Find where the given text appears and provide that cell's center as (x, y) coordinate. 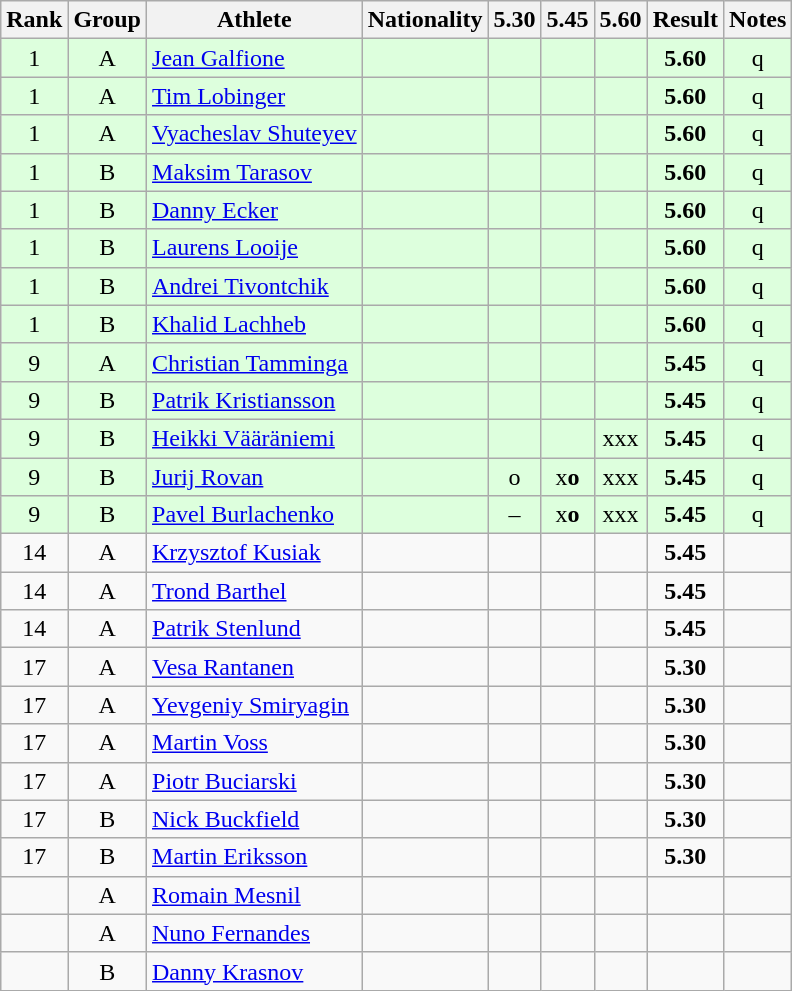
Danny Ecker (255, 210)
Vyacheslav Shuteyev (255, 134)
Krzysztof Kusiak (255, 553)
Yevgeniy Smiryagin (255, 705)
Khalid Lachheb (255, 324)
Jurij Rovan (255, 477)
Athlete (255, 20)
– (514, 515)
Danny Krasnov (255, 971)
Group (108, 20)
Laurens Looije (255, 248)
Nuno Fernandes (255, 933)
Result (685, 20)
Piotr Buciarski (255, 781)
Heikki Vääräniemi (255, 438)
Andrei Tivontchik (255, 286)
Vesa Rantanen (255, 667)
Christian Tamminga (255, 362)
Patrik Stenlund (255, 629)
Maksim Tarasov (255, 172)
Pavel Burlachenko (255, 515)
o (514, 477)
Trond Barthel (255, 591)
Martin Voss (255, 743)
Tim Lobinger (255, 96)
Martin Eriksson (255, 857)
Patrik Kristiansson (255, 400)
Jean Galfione (255, 58)
Notes (758, 20)
Rank (34, 20)
Romain Mesnil (255, 895)
Nick Buckfield (255, 819)
Nationality (425, 20)
